For the text-containing cell, return its midpoint in (X, Y) coordinate format. 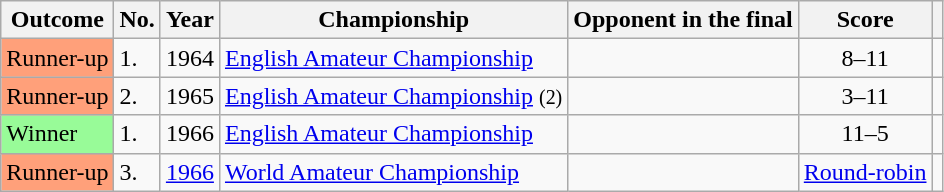
11–5 (865, 134)
3. (137, 172)
Outcome (58, 20)
World Amateur Championship (393, 172)
1965 (190, 96)
Winner (58, 134)
2. (137, 96)
English Amateur Championship (2) (393, 96)
3–11 (865, 96)
Round-robin (865, 172)
1964 (190, 58)
Championship (393, 20)
No. (137, 20)
Year (190, 20)
Opponent in the final (683, 20)
Score (865, 20)
8–11 (865, 58)
